Return the [x, y] coordinate for the center point of the cell that contains the specified text.  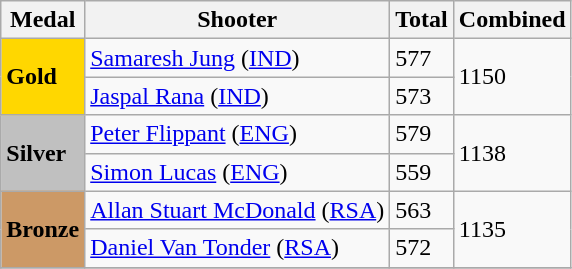
Samaresh Jung (IND) [238, 58]
Peter Flippant (ENG) [238, 134]
1150 [512, 77]
Combined [512, 20]
577 [422, 58]
Allan Stuart McDonald (RSA) [238, 210]
Medal [43, 20]
579 [422, 134]
Gold [43, 77]
Bronze [43, 229]
Jaspal Rana (IND) [238, 96]
Simon Lucas (ENG) [238, 172]
Silver [43, 153]
Total [422, 20]
559 [422, 172]
572 [422, 248]
563 [422, 210]
Daniel Van Tonder (RSA) [238, 248]
1138 [512, 153]
1135 [512, 229]
573 [422, 96]
Shooter [238, 20]
